Scan for the cell matching the given text and deliver its (x, y) coordinate at center. 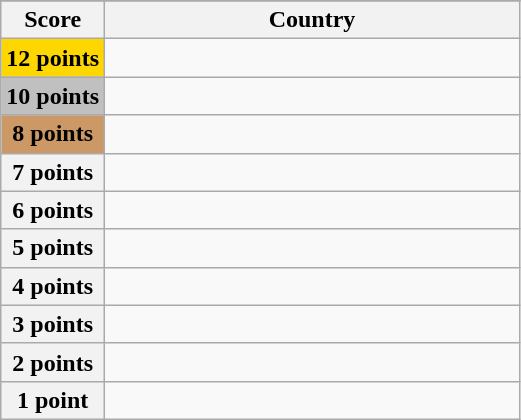
Score (53, 20)
3 points (53, 324)
10 points (53, 96)
8 points (53, 134)
5 points (53, 248)
2 points (53, 362)
7 points (53, 172)
12 points (53, 58)
Country (312, 20)
6 points (53, 210)
4 points (53, 286)
1 point (53, 400)
